Locate the cell with the specified text and output its (x, y) center coordinate. 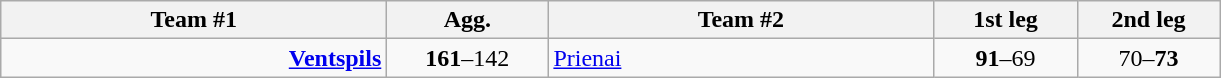
161–142 (468, 58)
70–73 (1148, 58)
Prienai (741, 58)
2nd leg (1148, 20)
Team #1 (194, 20)
Agg. (468, 20)
Team #2 (741, 20)
91–69 (1006, 58)
Ventspils (194, 58)
1st leg (1006, 20)
